Locate the cell with the specified text and output its [x, y] center coordinate. 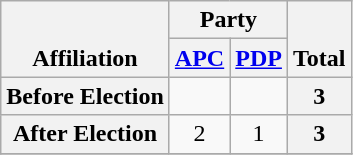
2 [199, 134]
Affiliation [86, 39]
Before Election [86, 96]
PDP [259, 58]
1 [259, 134]
APC [199, 58]
Total [319, 39]
After Election [86, 134]
Party [228, 20]
